Return (X, Y) of the center of cell containing provided text 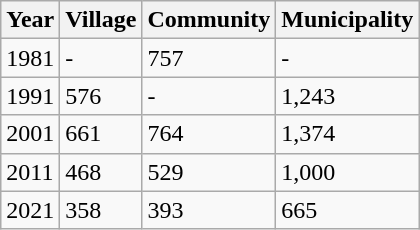
358 (101, 210)
468 (101, 172)
757 (209, 58)
529 (209, 172)
Village (101, 20)
665 (348, 210)
2001 (30, 134)
Municipality (348, 20)
661 (101, 134)
1,000 (348, 172)
Community (209, 20)
1,243 (348, 96)
1981 (30, 58)
1991 (30, 96)
576 (101, 96)
393 (209, 210)
2011 (30, 172)
2021 (30, 210)
Year (30, 20)
764 (209, 134)
1,374 (348, 134)
